Provide the (X, Y) coordinate of the cell's center where the given text is located.  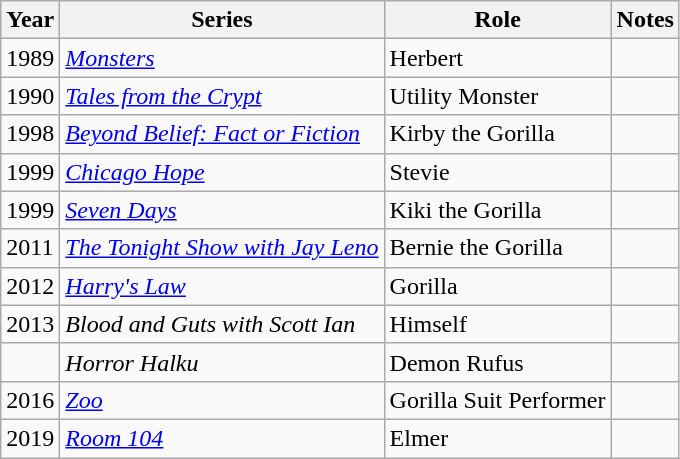
Role (498, 20)
Year (30, 20)
Monsters (222, 58)
Gorilla (498, 286)
Room 104 (222, 438)
Utility Monster (498, 96)
2019 (30, 438)
Kirby the Gorilla (498, 134)
1989 (30, 58)
Himself (498, 324)
Kiki the Gorilla (498, 210)
Seven Days (222, 210)
Tales from the Crypt (222, 96)
Herbert (498, 58)
1998 (30, 134)
Demon Rufus (498, 362)
2011 (30, 248)
Harry's Law (222, 286)
Blood and Guts with Scott Ian (222, 324)
Zoo (222, 400)
Beyond Belief: Fact or Fiction (222, 134)
Notes (645, 20)
The Tonight Show with Jay Leno (222, 248)
2012 (30, 286)
Horror Halku (222, 362)
Elmer (498, 438)
Series (222, 20)
1990 (30, 96)
Chicago Hope (222, 172)
2013 (30, 324)
2016 (30, 400)
Bernie the Gorilla (498, 248)
Stevie (498, 172)
Gorilla Suit Performer (498, 400)
